Scan for the cell matching the given text and deliver its [X, Y] coordinate at center. 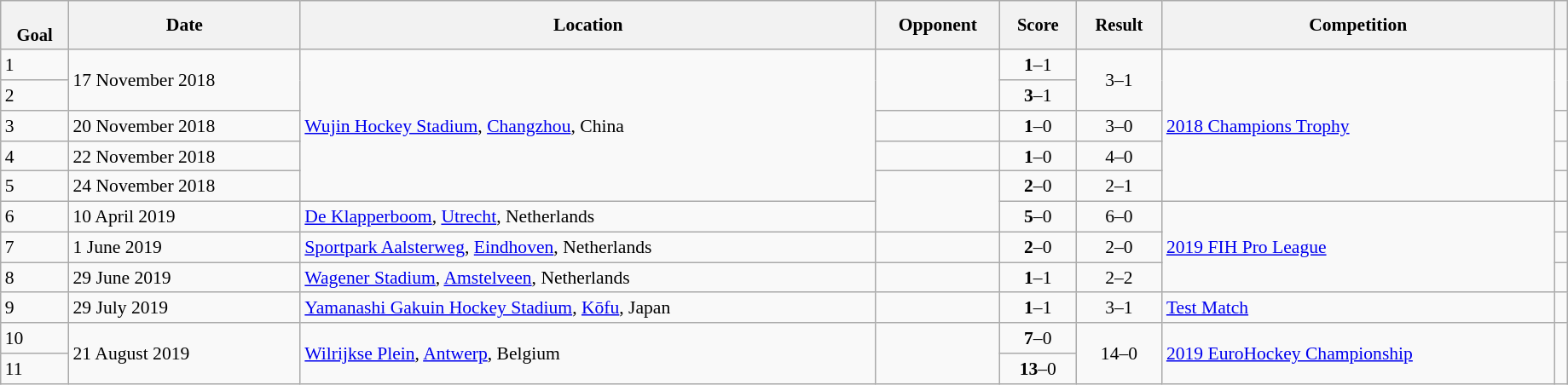
3 [35, 126]
Wujin Hockey Stadium, Changzhou, China [588, 126]
6–0 [1119, 217]
2 [35, 95]
20 November 2018 [184, 126]
29 June 2019 [184, 278]
7 [35, 248]
2018 Champions Trophy [1358, 126]
1 [35, 66]
7–0 [1038, 338]
3–0 [1119, 126]
2019 EuroHockey Championship [1358, 353]
9 [35, 308]
10 [35, 338]
Wagener Stadium, Amstelveen, Netherlands [588, 278]
5 [35, 187]
Sportpark Aalsterweg, Eindhoven, Netherlands [588, 248]
5–0 [1038, 217]
17 November 2018 [184, 80]
21 August 2019 [184, 353]
14–0 [1119, 353]
Location [588, 26]
Goal [35, 26]
4 [35, 157]
Test Match [1358, 308]
6 [35, 217]
4–0 [1119, 157]
Result [1119, 26]
Opponent [938, 26]
Date [184, 26]
13–0 [1038, 369]
Wilrijkse Plein, Antwerp, Belgium [588, 353]
22 November 2018 [184, 157]
De Klapperboom, Utrecht, Netherlands [588, 217]
Score [1038, 26]
2–2 [1119, 278]
1 June 2019 [184, 248]
10 April 2019 [184, 217]
Yamanashi Gakuin Hockey Stadium, Kōfu, Japan [588, 308]
2–1 [1119, 187]
24 November 2018 [184, 187]
2019 FIH Pro League [1358, 247]
29 July 2019 [184, 308]
Competition [1358, 26]
8 [35, 278]
11 [35, 369]
